From the cell containing the given text, extract its center point as (x, y) coordinate. 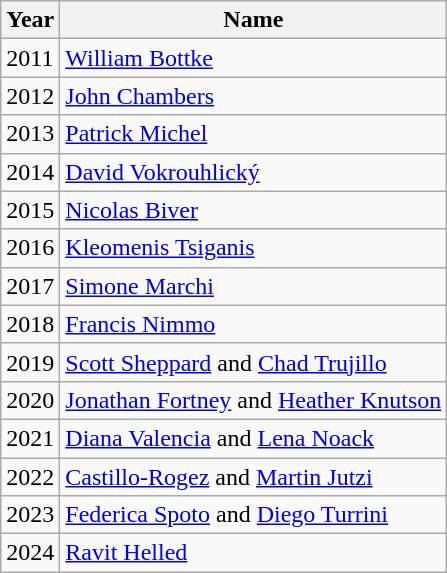
Francis Nimmo (254, 324)
2019 (30, 362)
William Bottke (254, 58)
Kleomenis Tsiganis (254, 248)
Patrick Michel (254, 134)
John Chambers (254, 96)
Jonathan Fortney and Heather Knutson (254, 400)
2020 (30, 400)
Year (30, 20)
2013 (30, 134)
2017 (30, 286)
2021 (30, 438)
Simone Marchi (254, 286)
2016 (30, 248)
Nicolas Biver (254, 210)
2018 (30, 324)
2011 (30, 58)
2015 (30, 210)
2012 (30, 96)
Name (254, 20)
Diana Valencia and Lena Noack (254, 438)
2024 (30, 553)
Scott Sheppard and Chad Trujillo (254, 362)
Federica Spoto and Diego Turrini (254, 515)
2023 (30, 515)
David Vokrouhlický (254, 172)
Castillo-Rogez and Martin Jutzi (254, 477)
Ravit Helled (254, 553)
2022 (30, 477)
2014 (30, 172)
